Output the [X, Y] coordinate of the center of the cell containing the given text.  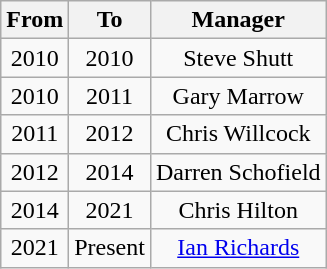
Darren Schofield [238, 172]
Present [110, 248]
Manager [238, 20]
Gary Marrow [238, 96]
Chris Willcock [238, 134]
To [110, 20]
Steve Shutt [238, 58]
Chris Hilton [238, 210]
Ian Richards [238, 248]
From [35, 20]
